Identify which cell holds the provided text, then report its [x, y] central coordinate. 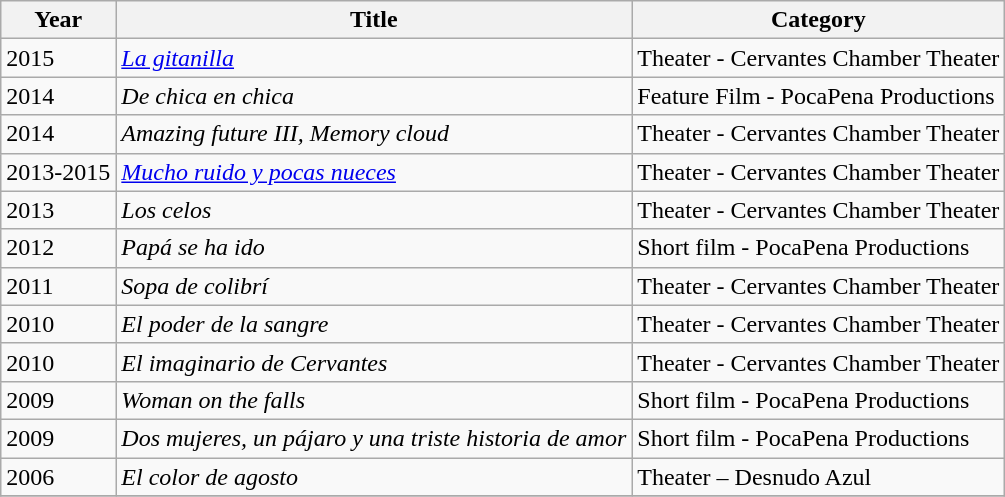
La gitanilla [374, 58]
Theater – Desnudo Azul [818, 477]
Year [58, 20]
El color de agosto [374, 477]
Title [374, 20]
Amazing future III, Memory cloud [374, 134]
2006 [58, 477]
El imaginario de Cervantes [374, 362]
Sopa de colibrí [374, 286]
Papá se ha ido [374, 248]
De chica en chica [374, 96]
2013-2015 [58, 172]
Dos mujeres, un pájaro y una triste historia de amor [374, 438]
2015 [58, 58]
2013 [58, 210]
Category [818, 20]
Mucho ruido y pocas nueces [374, 172]
El poder de la sangre [374, 324]
Los celos [374, 210]
2011 [58, 286]
Woman on the falls [374, 400]
2012 [58, 248]
Feature Film - PocaPena Productions [818, 96]
